Determine the (X, Y) coordinate at the center of the cell enclosing the given text.  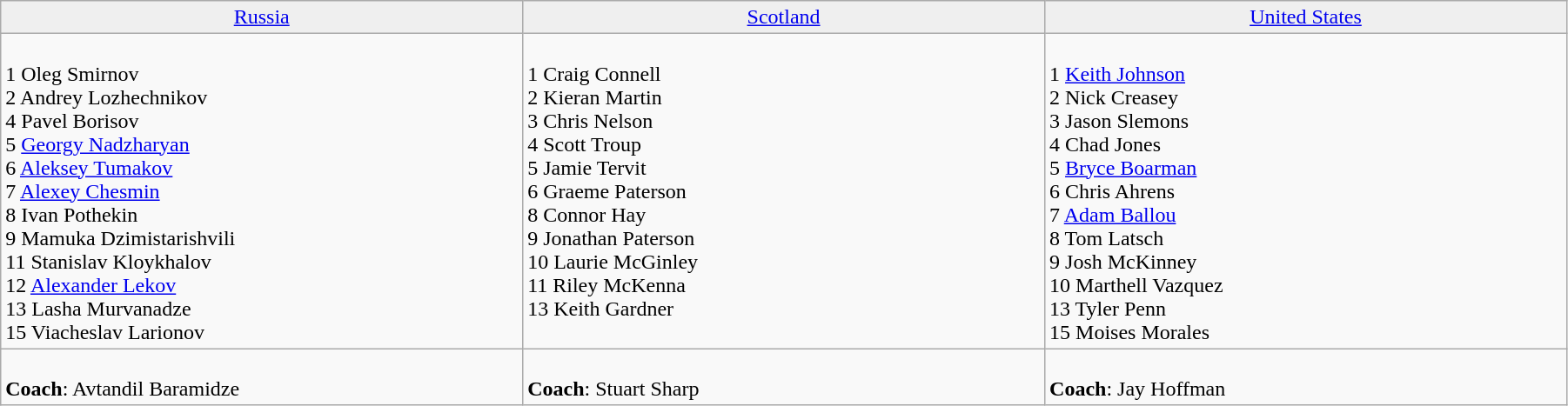
Coach: Avtandil Baramidze (262, 377)
Scotland (784, 17)
Russia (262, 17)
United States (1306, 17)
Coach: Jay Hoffman (1306, 377)
Coach: Stuart Sharp (784, 377)
